Determine the (X, Y) coordinate at the center of the cell enclosing the given text.  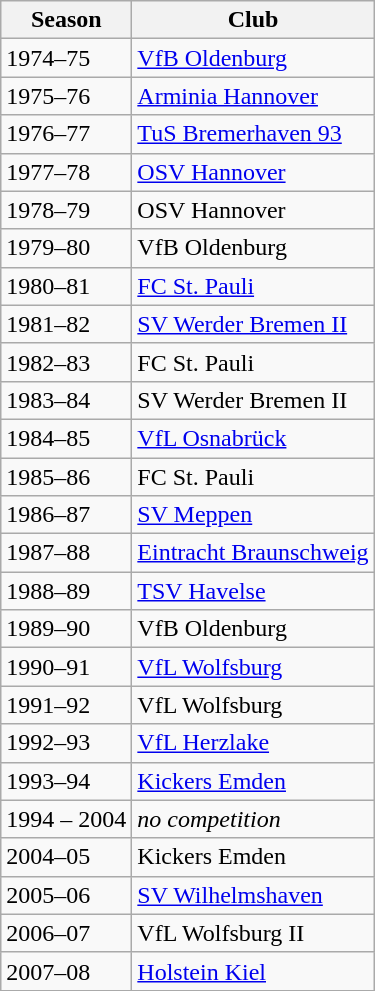
1979–80 (66, 248)
1977–78 (66, 172)
VfL Wolfsburg II (253, 933)
1992–93 (66, 743)
2004–05 (66, 857)
Arminia Hannover (253, 96)
1994 – 2004 (66, 819)
VfL Herzlake (253, 743)
1984–85 (66, 438)
Club (253, 20)
1988–89 (66, 591)
1974–75 (66, 58)
1986–87 (66, 515)
1980–81 (66, 286)
1982–83 (66, 362)
1985–86 (66, 477)
no competition (253, 819)
1976–77 (66, 134)
Holstein Kiel (253, 971)
2006–07 (66, 933)
Eintracht Braunschweig (253, 553)
SV Wilhelmshaven (253, 895)
TSV Havelse (253, 591)
1991–92 (66, 705)
1987–88 (66, 553)
1981–82 (66, 324)
1993–94 (66, 781)
2005–06 (66, 895)
Season (66, 20)
1989–90 (66, 629)
1975–76 (66, 96)
TuS Bremerhaven 93 (253, 134)
1983–84 (66, 400)
SV Meppen (253, 515)
1990–91 (66, 667)
VfL Osnabrück (253, 438)
1978–79 (66, 210)
2007–08 (66, 971)
